Return the [X, Y] coordinate for the center point of the cell that contains the specified text.  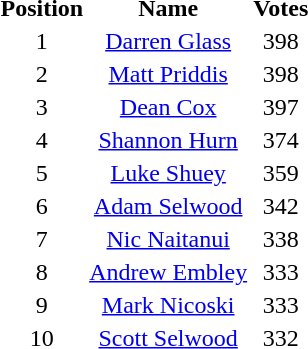
Darren Glass [168, 41]
Matt Priddis [168, 74]
Nic Naitanui [168, 239]
Adam Selwood [168, 206]
Luke Shuey [168, 173]
Mark Nicoski [168, 305]
Dean Cox [168, 107]
Shannon Hurn [168, 140]
Andrew Embley [168, 272]
